For the text-containing cell, return its midpoint in (x, y) coordinate format. 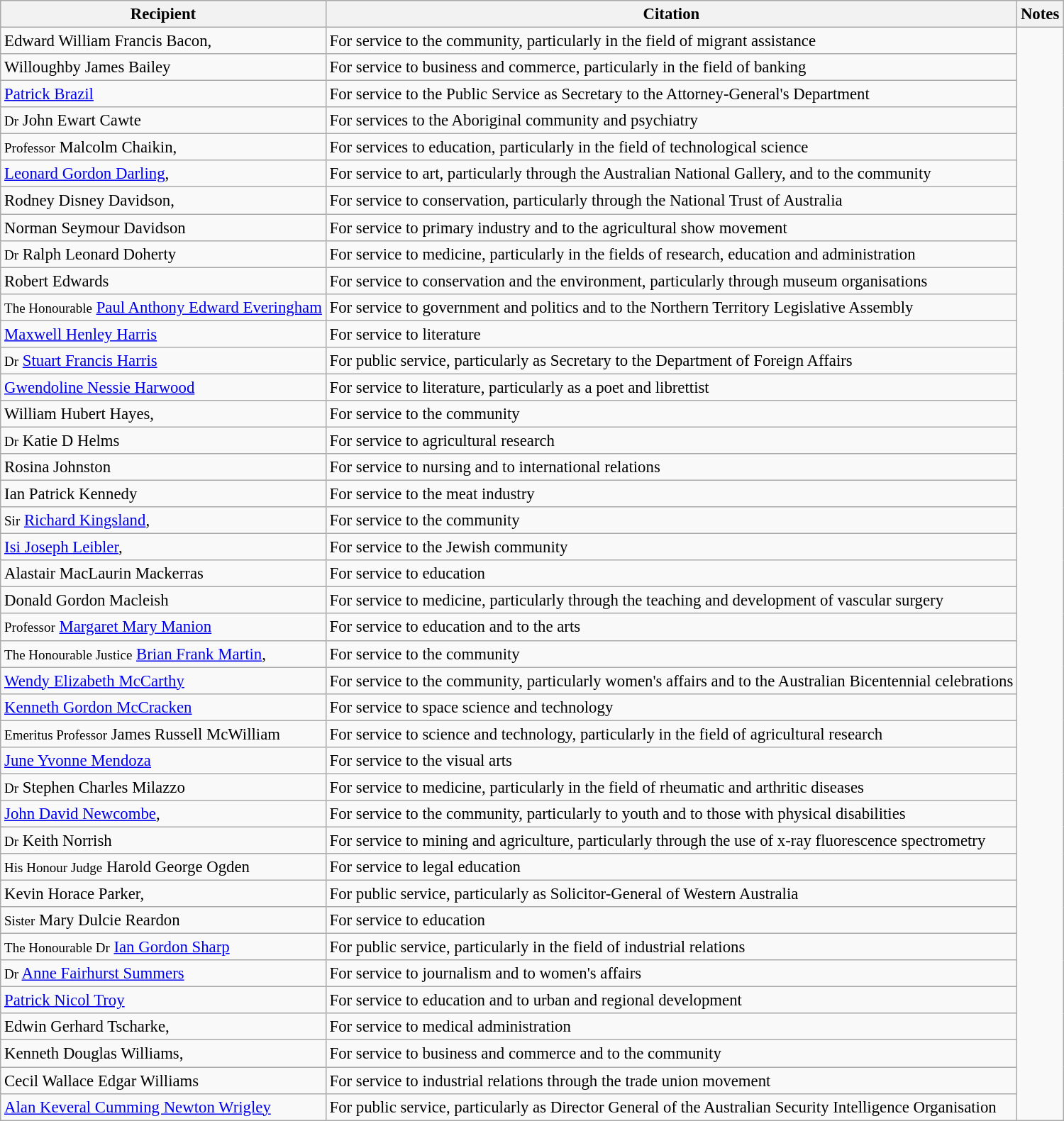
Dr Keith Norrish (163, 840)
For service to the community, particularly in the field of migrant assistance (671, 41)
Alan Keveral Cumming Newton Wrigley (163, 1107)
Citation (671, 14)
For public service, particularly as Secretary to the Department of Foreign Affairs (671, 361)
Isi Joseph Leibler, (163, 547)
Edward William Francis Bacon, (163, 41)
Dr Stuart Francis Harris (163, 361)
Notes (1040, 14)
For service to science and technology, particularly in the field of agricultural research (671, 734)
For service to space science and technology (671, 707)
Willoughby James Bailey (163, 67)
For service to the visual arts (671, 761)
For service to legal education (671, 867)
The Honourable Justice Brian Frank Martin, (163, 654)
For service to the community, particularly to youth and to those with physical disabilities (671, 814)
Dr John Ewart Cawte (163, 121)
Dr Katie D Helms (163, 440)
For service to conservation and the environment, particularly through museum organisations (671, 281)
Leonard Gordon Darling, (163, 174)
Donald Gordon Macleish (163, 601)
Kenneth Gordon McCracken (163, 707)
For public service, particularly as Director General of the Australian Security Intelligence Organisation (671, 1107)
For service to government and politics and to the Northern Territory Legislative Assembly (671, 307)
For service to education and to the arts (671, 628)
Rosina Johnston (163, 467)
For services to the Aboriginal community and psychiatry (671, 121)
Rodney Disney Davidson, (163, 201)
For service to the Public Service as Secretary to the Attorney-General's Department (671, 94)
The Honourable Dr Ian Gordon Sharp (163, 947)
Sister Mary Dulcie Reardon (163, 920)
Professor Malcolm Chaikin, (163, 147)
Maxwell Henley Harris (163, 334)
Sir Richard Kingsland, (163, 520)
For service to conservation, particularly through the National Trust of Australia (671, 201)
Emeritus Professor James Russell McWilliam (163, 734)
Norman Seymour Davidson (163, 228)
June Yvonne Mendoza (163, 761)
His Honour Judge Harold George Ogden (163, 867)
For service to literature (671, 334)
For services to education, particularly in the field of technological science (671, 147)
Ian Patrick Kennedy (163, 494)
Dr Stephen Charles Milazzo (163, 787)
For service to industrial relations through the trade union movement (671, 1081)
For service to medicine, particularly in the field of rheumatic and arthritic diseases (671, 787)
For service to medicine, particularly through the teaching and development of vascular surgery (671, 601)
William Hubert Hayes, (163, 414)
For service to medicine, particularly in the fields of research, education and administration (671, 254)
Recipient (163, 14)
For service to the community, particularly women's affairs and to the Australian Bicentennial celebrations (671, 681)
Alastair MacLaurin Mackerras (163, 574)
For service to the meat industry (671, 494)
For service to business and commerce and to the community (671, 1054)
For service to the Jewish community (671, 547)
For service to education and to urban and regional development (671, 1000)
For service to art, particularly through the Australian National Gallery, and to the community (671, 174)
Robert Edwards (163, 281)
The Honourable Paul Anthony Edward Everingham (163, 307)
For service to primary industry and to the agricultural show movement (671, 228)
Cecil Wallace Edgar Williams (163, 1081)
Patrick Nicol Troy (163, 1000)
For service to agricultural research (671, 440)
Kenneth Douglas Williams, (163, 1054)
Wendy Elizabeth McCarthy (163, 681)
Dr Ralph Leonard Doherty (163, 254)
John David Newcombe, (163, 814)
For public service, particularly in the field of industrial relations (671, 947)
Patrick Brazil (163, 94)
For service to literature, particularly as a poet and librettist (671, 387)
For service to journalism and to women's affairs (671, 974)
Gwendoline Nessie Harwood (163, 387)
Kevin Horace Parker, (163, 894)
For service to mining and agriculture, particularly through the use of x-ray fluorescence spectrometry (671, 840)
For public service, particularly as Solicitor-General of Western Australia (671, 894)
Edwin Gerhard Tscharke, (163, 1027)
Dr Anne Fairhurst Summers (163, 974)
Professor Margaret Mary Manion (163, 628)
For service to nursing and to international relations (671, 467)
For service to medical administration (671, 1027)
For service to business and commerce, particularly in the field of banking (671, 67)
